Search for the cell housing the specified text and yield its (x, y) center coordinate. 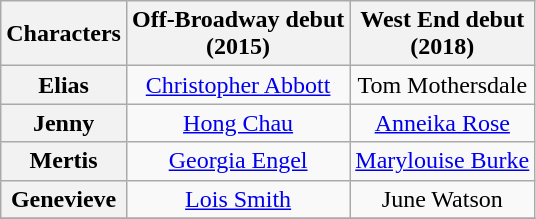
Lois Smith (238, 199)
Georgia Engel (238, 161)
Mertis (64, 161)
Christopher Abbott (238, 85)
Tom Mothersdale (442, 85)
Jenny (64, 123)
Characters (64, 34)
West End debut (2018) (442, 34)
Genevieve (64, 199)
Marylouise Burke (442, 161)
Elias (64, 85)
Hong Chau (238, 123)
Off-Broadway debut (2015) (238, 34)
Anneika Rose (442, 123)
June Watson (442, 199)
